Return [X, Y] of the center of cell containing provided text 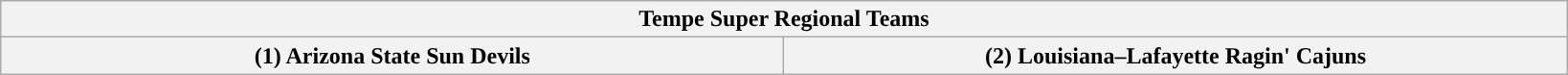
Tempe Super Regional Teams [784, 19]
(2) Louisiana–Lafayette Ragin' Cajuns [1176, 56]
(1) Arizona State Sun Devils [392, 56]
